Find where the given text appears and provide that cell's center as [x, y] coordinate. 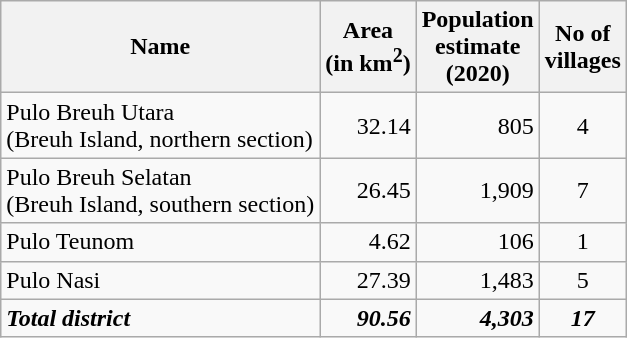
Pulo Nasi [160, 280]
4.62 [368, 242]
90.56 [368, 318]
Populationestimate(2020) [478, 47]
5 [582, 280]
Total district [160, 318]
1 [582, 242]
4 [582, 126]
Area (in km2) [368, 47]
32.14 [368, 126]
4,303 [478, 318]
Name [160, 47]
7 [582, 190]
1,909 [478, 190]
26.45 [368, 190]
No of villages [582, 47]
17 [582, 318]
27.39 [368, 280]
106 [478, 242]
805 [478, 126]
1,483 [478, 280]
Pulo Breuh Selatan (Breuh Island, southern section) [160, 190]
Pulo Teunom [160, 242]
Pulo Breuh Utara (Breuh Island, northern section) [160, 126]
